Extract the (x, y) coordinate from the center of the cell holding the provided text.  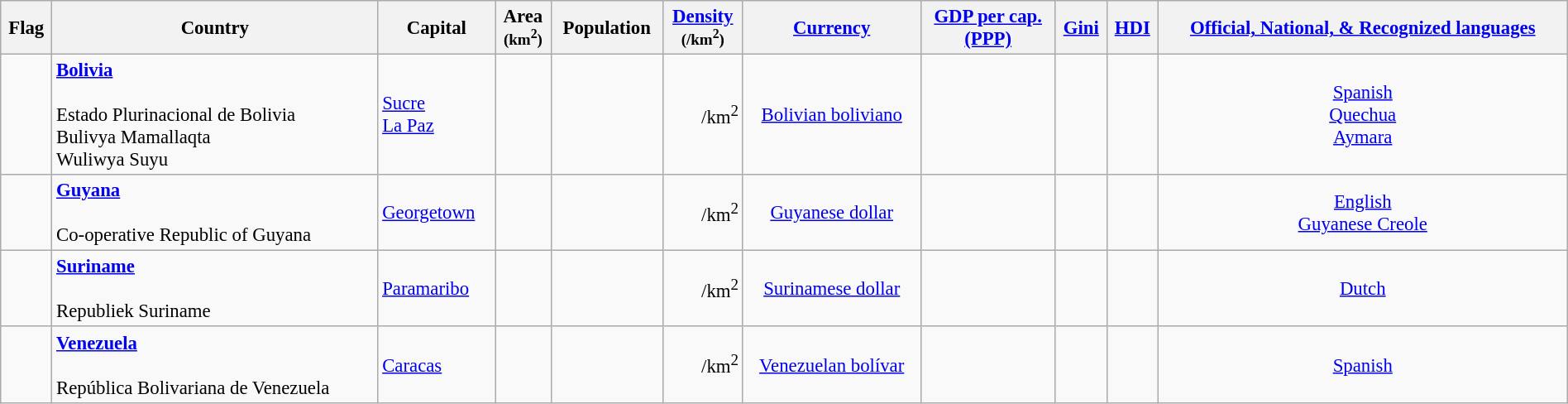
Paramaribo (437, 289)
Venezuelan bolívar (832, 365)
Caracas (437, 365)
GDP per cap.(PPP) (987, 28)
Country (215, 28)
GuyanaCo-operative Republic of Guyana (215, 213)
SpanishQuechuaAymara (1363, 115)
EnglishGuyanese Creole (1363, 213)
Currency (832, 28)
SurinameRepubliek Suriname (215, 289)
SucreLa Paz (437, 115)
Population (607, 28)
BoliviaEstado Plurinacional de BoliviaBulivya MamallaqtaWuliwya Suyu (215, 115)
Official, National, & Recognized languages (1363, 28)
Dutch (1363, 289)
Guyanese dollar (832, 213)
Surinamese dollar (832, 289)
HDI (1132, 28)
Area(km2) (523, 28)
Georgetown (437, 213)
Capital (437, 28)
Density(/km2) (703, 28)
Gini (1081, 28)
Spanish (1363, 365)
VenezuelaRepública Bolivariana de Venezuela (215, 365)
Flag (26, 28)
Bolivian boliviano (832, 115)
